Extract the (X, Y) coordinate from the center of the cell holding the provided text.  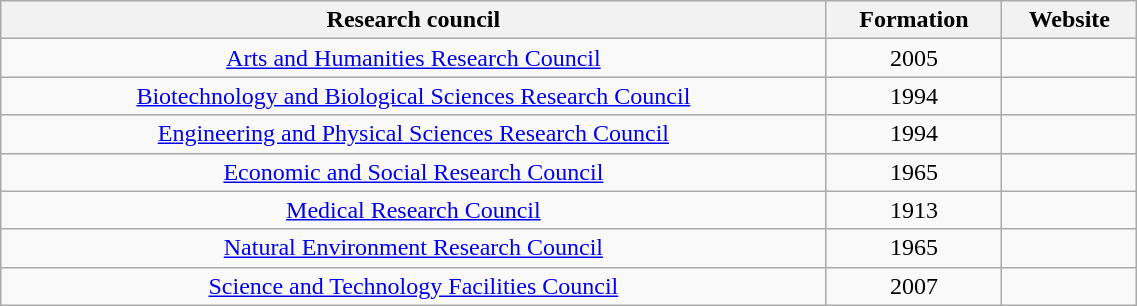
1913 (914, 210)
2007 (914, 286)
Economic and Social Research Council (414, 172)
2005 (914, 58)
Medical Research Council (414, 210)
Natural Environment Research Council (414, 248)
Biotechnology and Biological Sciences Research Council (414, 96)
Website (1070, 20)
Formation (914, 20)
Arts and Humanities Research Council (414, 58)
Science and Technology Facilities Council (414, 286)
Research council (414, 20)
Engineering and Physical Sciences Research Council (414, 134)
